Pinpoint the cell where the given text exists, returning its (x, y) midpoint coordinate. 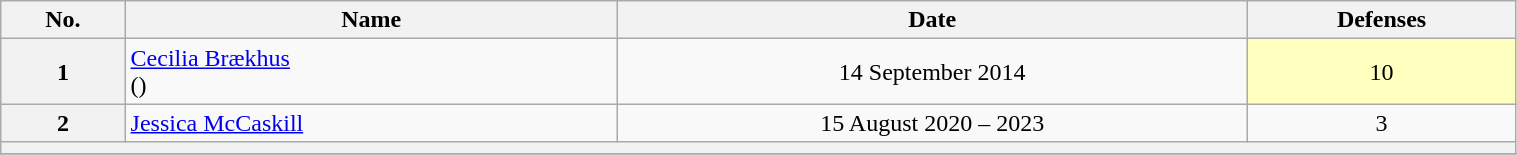
2 (63, 123)
Defenses (1382, 20)
Date (932, 20)
Cecilia Brækhus() (371, 72)
10 (1382, 72)
No. (63, 20)
14 September 2014 (932, 72)
1 (63, 72)
Name (371, 20)
15 August 2020 – 2023 (932, 123)
3 (1382, 123)
Jessica McCaskill (371, 123)
